Locate the cell with the specified text and output its [x, y] center coordinate. 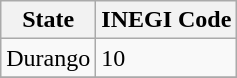
State [48, 20]
Durango [48, 58]
10 [166, 58]
INEGI Code [166, 20]
